Find where the given text appears and provide that cell's center as (x, y) coordinate. 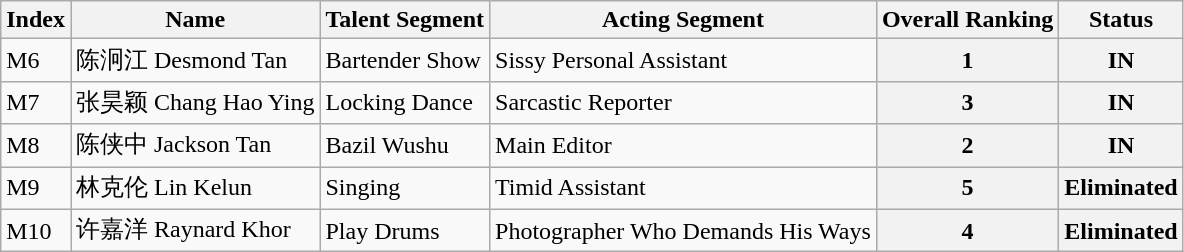
M6 (36, 60)
Singing (405, 188)
Talent Segment (405, 20)
Locking Dance (405, 102)
M10 (36, 230)
陈侠中 Jackson Tan (194, 146)
Name (194, 20)
1 (967, 60)
Play Drums (405, 230)
Main Editor (684, 146)
张昊颖 Chang Hao Ying (194, 102)
Sarcastic Reporter (684, 102)
Bazil Wushu (405, 146)
陈泂江 Desmond Tan (194, 60)
Status (1121, 20)
Bartender Show (405, 60)
Timid Assistant (684, 188)
2 (967, 146)
Photographer Who Demands His Ways (684, 230)
5 (967, 188)
M9 (36, 188)
Sissy Personal Assistant (684, 60)
M8 (36, 146)
许嘉洋 Raynard Khor (194, 230)
Overall Ranking (967, 20)
3 (967, 102)
林克伦 Lin Kelun (194, 188)
Acting Segment (684, 20)
Index (36, 20)
M7 (36, 102)
4 (967, 230)
